Return the (X, Y) coordinate for the center point of the cell that contains the specified text.  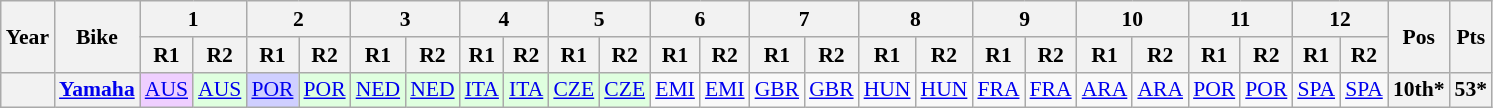
Yamaha (97, 90)
53* (1472, 90)
Pts (1472, 36)
3 (406, 19)
Pos (1419, 36)
9 (1024, 19)
Year (28, 36)
4 (504, 19)
Bike (97, 36)
1 (194, 19)
11 (1240, 19)
5 (599, 19)
8 (916, 19)
10th* (1419, 90)
2 (298, 19)
6 (700, 19)
7 (804, 19)
12 (1340, 19)
10 (1132, 19)
